Detect which cell encompasses the target text, then output its [X, Y] center coordinate. 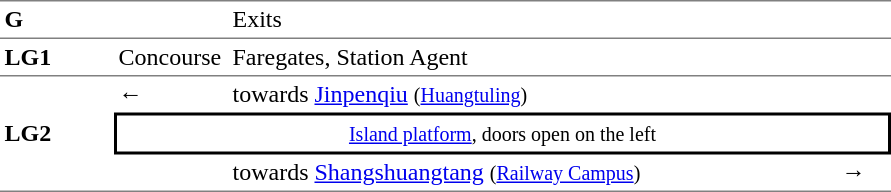
Faregates, Station Agent [532, 58]
← [171, 94]
towards Jinpenqiu (Huangtuling) [532, 94]
towards Shangshuangtang (Railway Campus) [532, 173]
LG1 [57, 58]
LG2 [57, 134]
→ [864, 173]
Island platform, doors open on the left [502, 133]
G [57, 20]
Exits [532, 20]
Concourse [171, 58]
